Determine the [x, y] coordinate at the center of the cell enclosing the given text.  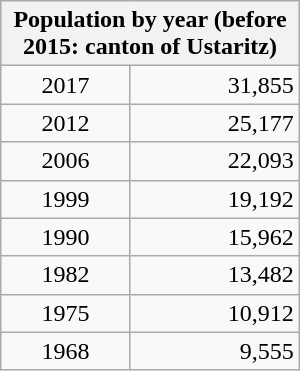
1968 [66, 351]
15,962 [214, 237]
1975 [66, 313]
2012 [66, 123]
1990 [66, 237]
25,177 [214, 123]
22,093 [214, 161]
9,555 [214, 351]
Population by year (before 2015: canton of Ustaritz) [150, 34]
19,192 [214, 199]
2017 [66, 85]
13,482 [214, 275]
2006 [66, 161]
31,855 [214, 85]
10,912 [214, 313]
1999 [66, 199]
1982 [66, 275]
